Identify which cell holds the provided text, then report its [x, y] central coordinate. 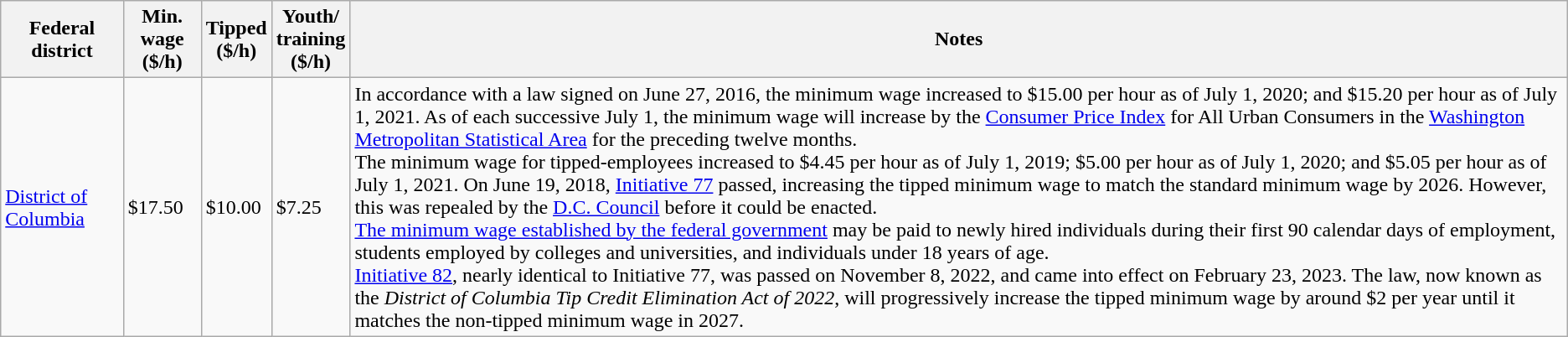
Tipped($/h) [236, 39]
$7.25 [311, 207]
District of Columbia [62, 207]
Min. wage($/h) [162, 39]
$17.50 [162, 207]
Notes [958, 39]
Federal district [62, 39]
Youth/training($/h) [311, 39]
$10.00 [236, 207]
